Find where the given text appears and provide that cell's center as (x, y) coordinate. 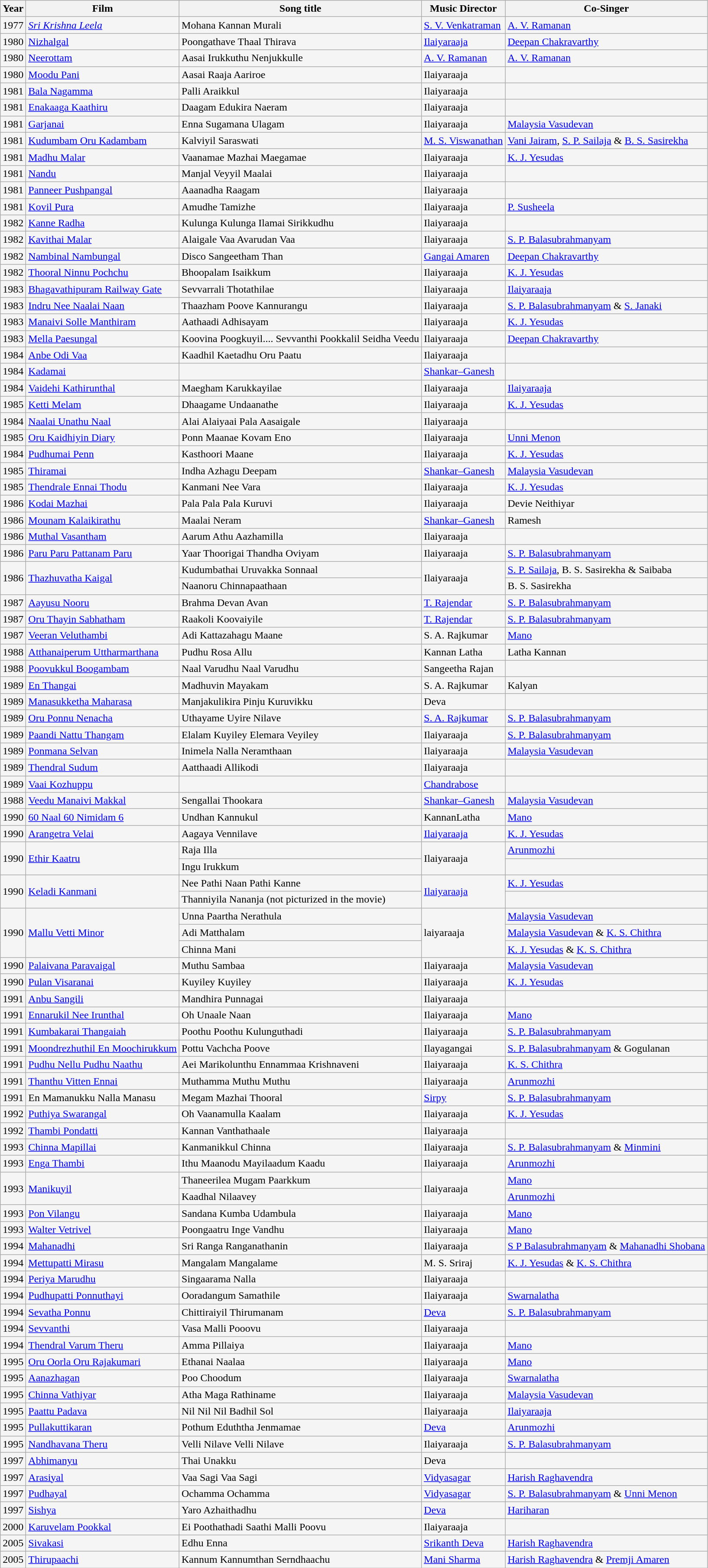
laiyaraaja (464, 932)
Thaneerilea Mugam Paarkkum (301, 1180)
Madhuvin Mayakam (301, 685)
Nandhavana Theru (103, 1444)
Maalai Neram (301, 520)
Ponn Maanae Kovam Eno (301, 437)
Adi Matthalam (301, 932)
Indha Azhagu Deepam (301, 470)
Kudumbam Oru Kadambam (103, 140)
Maegham Karukkayilae (301, 388)
Srikanth Deva (464, 1543)
Neerottam (103, 58)
Velli Nilave Velli Nilave (301, 1444)
Naalai Unathu Naal (103, 421)
Yaro Azhaithadhu (301, 1510)
Inimela Nalla Neramthaan (301, 751)
Koovina Poogkuyil.... Sevvanthi Pookkalil Seidha Veedu (301, 339)
Pon Vilangu (103, 1213)
60 Naal 60 Nimidam 6 (103, 817)
Periya Marudhu (103, 1279)
Abhimanyu (103, 1460)
Enga Thambi (103, 1164)
Atha Maga Rathiname (301, 1395)
Ochamma Ochamma (301, 1493)
Thendrale Ennai Thodu (103, 487)
Song title (301, 9)
Sandana Kumba Udambula (301, 1213)
Sivakasi (103, 1543)
S. P. Balasubrahmanyam & Unni Menon (607, 1493)
Music Director (464, 9)
S. P. Sailaja, B. S. Sasirekha & Saibaba (607, 570)
Kalviyil Saraswati (301, 140)
Kaadhal Nilaavey (301, 1196)
Manjakulikira Pinju Kuruvikku (301, 701)
Naanoru Chinnapaathaan (301, 586)
Poo Choodum (301, 1378)
Amma Pillaiya (301, 1345)
Sengallai Thookara (301, 801)
Manaivi Solle Manthiram (103, 322)
Ponmana Selvan (103, 751)
Walter Vetrivel (103, 1229)
P. Susheela (607, 207)
Mallu Vetti Minor (103, 932)
Bala Nagamma (103, 91)
Thirupaachi (103, 1560)
Manasukketha Maharasa (103, 701)
Madhu Malar (103, 157)
Sri Krishna Leela (103, 25)
Pudhu Rosa Allu (301, 652)
Kalyan (607, 685)
Edhu Enna (301, 1543)
Mandhira Punnagai (301, 998)
Puthiya Swarangal (103, 1114)
Pudhupatti Ponnuthayi (103, 1296)
En Thangai (103, 685)
Hariharan (607, 1510)
S. P. Balasubrahmanyam & S. Janaki (607, 306)
Pothum Eduththa Jenmamae (301, 1428)
Moondrezhuthil En Moochirukkum (103, 1048)
B. S. Sasirekha (607, 586)
Oru Ponnu Nenacha (103, 718)
Kuyiley Kuyiley (301, 982)
Unni Menon (607, 437)
Gangai Amaren (464, 256)
Ethanai Naalaa (301, 1362)
Vasa Malli Pooovu (301, 1329)
Nandu (103, 173)
M. S. Sriraj (464, 1263)
Brahma Devan Avan (301, 603)
Sirpy (464, 1098)
S. P. Balasubrahmanyam & Gogulanan (607, 1048)
Atthanaiperum Uttharmarthana (103, 652)
Kaadhil Kaetadhu Oru Paatu (301, 355)
Nizhalgal (103, 42)
Oru Thayin Sabhatham (103, 619)
Moodu Pani (103, 75)
Kannum Kannumthan Serndhaachu (301, 1560)
Alaigale Vaa Avarudan Vaa (301, 240)
Arangetra Velai (103, 834)
Oh Unaale Naan (301, 1015)
Mettupatti Mirasu (103, 1263)
Arasiyal (103, 1477)
Ethir Kaatru (103, 858)
Harish Raghavendra & Premji Amaren (607, 1560)
Muthamma Muthu Muthu (301, 1081)
Ennarukil Nee Irunthal (103, 1015)
Bhagavathipuram Railway Gate (103, 289)
Pudhumai Penn (103, 454)
Mangalam Mangalame (301, 1263)
Sevvanthi (103, 1329)
Chinna Mani (301, 949)
Indru Nee Naalai Naan (103, 306)
Adi Kattazahagu Maane (301, 636)
Kulunga Kulunga Ilamai Sirikkudhu (301, 223)
Kanmanikkul Chinna (301, 1147)
Oru Kaidhiyin Diary (103, 437)
Raja Illa (301, 850)
Kovil Pura (103, 207)
Devie Neithiyar (607, 504)
S. V. Venkatraman (464, 25)
S. P. Balasubrahmanyam & Minmini (607, 1147)
Aasai Raaja Aariroe (301, 75)
Ketti Melam (103, 404)
Vaa Sagi Vaa Sagi (301, 1477)
Vaai Kozhuppu (103, 784)
Thazhuvatha Kaigal (103, 578)
Karuvelam Pookkal (103, 1526)
KannanLatha (464, 817)
En Mamanukku Nalla Manasu (103, 1098)
Veeran Veluthambi (103, 636)
Ei Poothathadi Saathi Malli Poovu (301, 1526)
Thendral Sudum (103, 768)
Paru Paru Pattanam Paru (103, 553)
Enna Sugamana Ulagam (301, 124)
Kannan Latha (464, 652)
Chinna Mapillai (103, 1147)
Yaar Thoorigai Thandha Oviyam (301, 553)
Sevatha Ponnu (103, 1312)
Kumbakarai Thangaiah (103, 1032)
Kanmani Nee Vara (301, 487)
Kadamai (103, 372)
Thaazham Poove Kannurangu (301, 306)
Vani Jairam, S. P. Sailaja & B. S. Sasirekha (607, 140)
Panneer Pushpangal (103, 190)
Latha Kannan (607, 652)
Daagam Edukira Naeram (301, 108)
Aanazhagan (103, 1378)
Sevvarrali Thotathilae (301, 289)
Enakaaga Kaathiru (103, 108)
Kasthoori Maane (301, 454)
Year (13, 9)
Muthu Sambaa (301, 965)
Anbu Sangili (103, 998)
Manjal Veyyil Maalai (301, 173)
K. S. Chithra (607, 1065)
Ilayagangai (464, 1048)
Kanne Radha (103, 223)
Paandi Nattu Thangam (103, 735)
Bhoopalam Isaikkum (301, 273)
Vaidehi Kathirunthal (103, 388)
Mella Paesungal (103, 339)
M. S. Viswanathan (464, 140)
Aagaya Vennilave (301, 834)
Naal Varudhu Naal Varudhu (301, 668)
Aei Marikolunthu Ennammaa Krishnaveni (301, 1065)
Alai Alaiyaai Pala Aasaigale (301, 421)
Thanthu Vitten Ennai (103, 1081)
Thooral Ninnu Pochchu (103, 273)
Mohana Kannan Murali (301, 25)
Aarum Athu Aazhamilla (301, 537)
Oru Oorla Oru Rajakumari (103, 1362)
Film (103, 9)
Thanniyila Nananja (not picturized in the movie) (301, 900)
Keladi Kanmani (103, 891)
1977 (13, 25)
2000 (13, 1526)
Palaivana Paravaigal (103, 965)
Chittiraiyil Thirumanam (301, 1312)
Mounam Kalaikirathu (103, 520)
Singaarama Nalla (301, 1279)
Amudhe Tamizhe (301, 207)
Thai Unakku (301, 1460)
Pala Pala Pala Kuruvi (301, 504)
Raakoli Koovaiyile (301, 619)
Unna Paartha Nerathula (301, 916)
Pudhu Nellu Pudhu Naathu (103, 1065)
Ithu Maanodu Mayilaadum Kaadu (301, 1164)
Poovukkul Boogambam (103, 668)
Pulan Visaranai (103, 982)
Nambinal Nambungal (103, 256)
Ooradangum Samathile (301, 1296)
Paattu Padava (103, 1411)
Thiramai (103, 470)
Uthayame Uyire Nilave (301, 718)
Garjanai (103, 124)
Thendral Varum Theru (103, 1345)
Nee Pathi Naan Pathi Kanne (301, 883)
Ingu Irukkum (301, 867)
Co-Singer (607, 9)
S P Balasubrahmanyam & Mahanadhi Shobana (607, 1246)
Kannan Vanthathaale (301, 1131)
Undhan Kannukul (301, 817)
Sri Ranga Ranganathanin (301, 1246)
Sangeetha Rajan (464, 668)
Megam Mazhai Thooral (301, 1098)
Sishya (103, 1510)
Mani Sharma (464, 1560)
Manikuyil (103, 1188)
Poongathave Thaal Thirava (301, 42)
Aaanadha Raagam (301, 190)
Nil Nil Nil Badhil Sol (301, 1411)
Chandrabose (464, 784)
Aasai Irukkuthu Nenjukkulle (301, 58)
Aayusu Nooru (103, 603)
Pottu Vachcha Poove (301, 1048)
Veedu Manaivi Makkal (103, 801)
Vaanamae Mazhai Maegamae (301, 157)
Thambi Pondatti (103, 1131)
Aathaadi Adhisayam (301, 322)
Kudumbathai Uruvakka Sonnaal (301, 570)
Muthal Vasantham (103, 537)
Kavithai Malar (103, 240)
Kodai Mazhai (103, 504)
Elalam Kuyiley Elemara Veyiley (301, 735)
Palli Araikkul (301, 91)
Oh Vaanamulla Kaalam (301, 1114)
Chinna Vathiyar (103, 1395)
Malaysia Vasudevan & K. S. Chithra (607, 932)
Disco Sangeetham Than (301, 256)
Poothu Poothu Kulunguthadi (301, 1032)
Ramesh (607, 520)
Pullakuttikaran (103, 1428)
Mahanadhi (103, 1246)
Pudhayal (103, 1493)
Aatthaadi Allikodi (301, 768)
Anbe Odi Vaa (103, 355)
Dhaagame Undaanathe (301, 404)
Poongaatru Inge Vandhu (301, 1229)
